Pinpoint the cell where the given text exists, returning its (X, Y) midpoint coordinate. 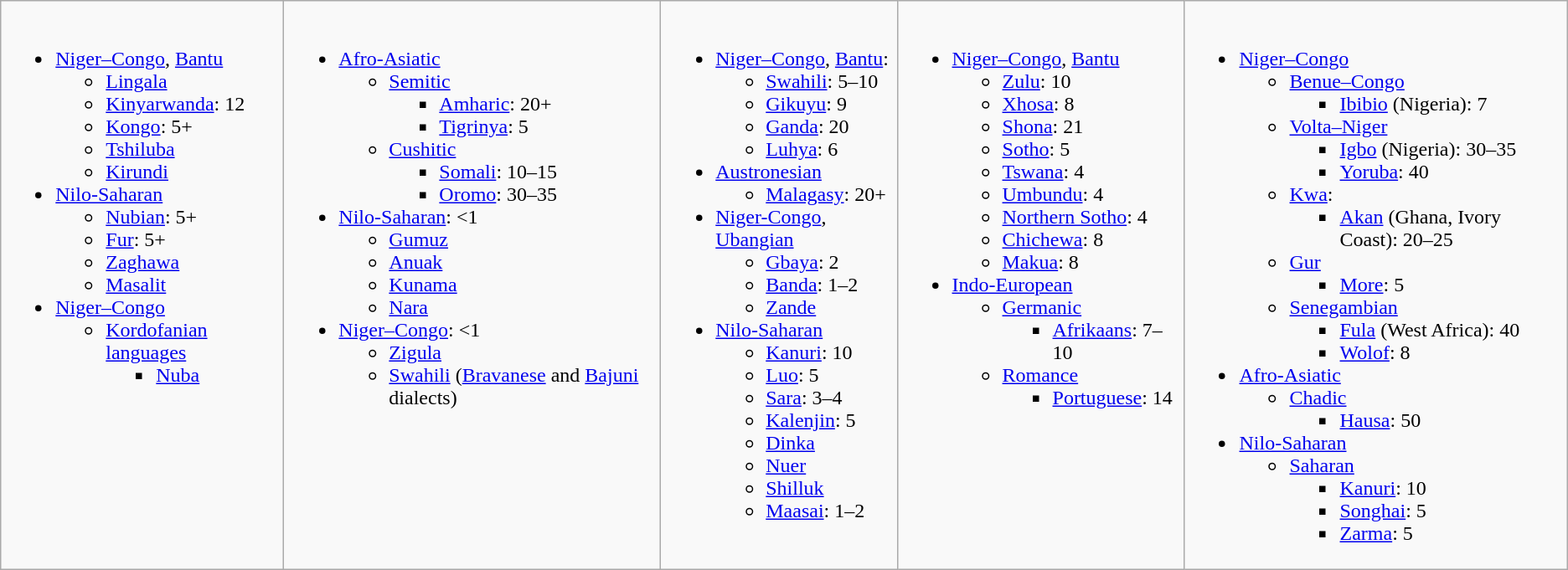
Niger–Congo, BantuLingalaKinyarwanda: 12Kongo: 5+TshilubaKirundiNilo-SaharanNubian: 5+Fur: 5+ZaghawaMasalitNiger–CongoKordofanian languagesNuba (142, 285)
